Search for the cell housing the specified text and yield its [x, y] center coordinate. 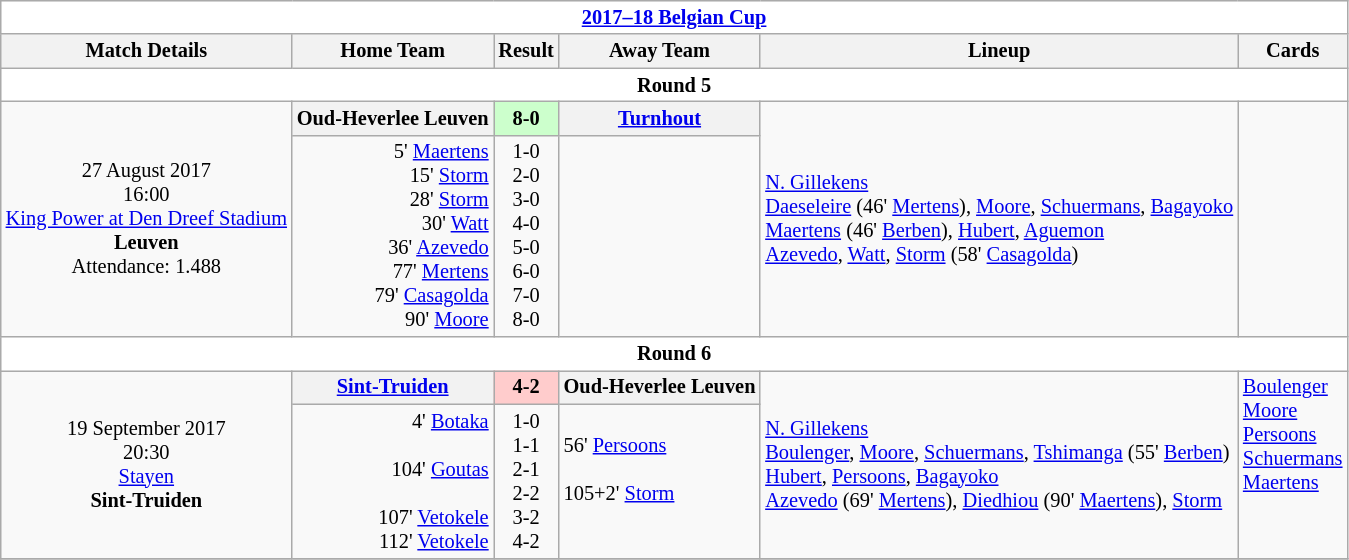
Result [526, 51]
Boulenger Moore Persoons Schuermans Maertens [1292, 464]
2017–18 Belgian Cup [674, 17]
Round 6 [674, 354]
Turnhout [660, 118]
N. GillekensDaeseleire (46' Mertens), Moore, Schuermans, BagayokoMaertens (46' Berben), Hubert, AguemonAzevedo, Watt, Storm (58' Casagolda) [999, 218]
19 September 201720:30StayenSint-Truiden [146, 464]
Away Team [660, 51]
1-01-12-12-23-24-2 [526, 481]
56' Persoons105+2' Storm [660, 481]
1-02-03-04-05-06-07-08-0 [526, 236]
27 August 201716:00King Power at Den Dreef StadiumLeuvenAttendance: 1.488 [146, 218]
Home Team [393, 51]
8-0 [526, 118]
Match Details [146, 51]
N. GillekensBoulenger, Moore, Schuermans, Tshimanga (55' Berben)Hubert, Persoons, BagayokoAzevedo (69' Mertens), Diedhiou (90' Maertens), Storm [999, 464]
4-2 [526, 387]
Round 5 [674, 85]
Cards [1292, 51]
5' Maertens15' Storm28' Storm30' Watt36' Azevedo77' Mertens79' Casagolda90' Moore [393, 236]
Lineup [999, 51]
Sint-Truiden [393, 387]
4' Botaka104' Goutas107' Vetokele112' Vetokele [393, 481]
